Extract the (X, Y) coordinate from the center of the cell holding the provided text.  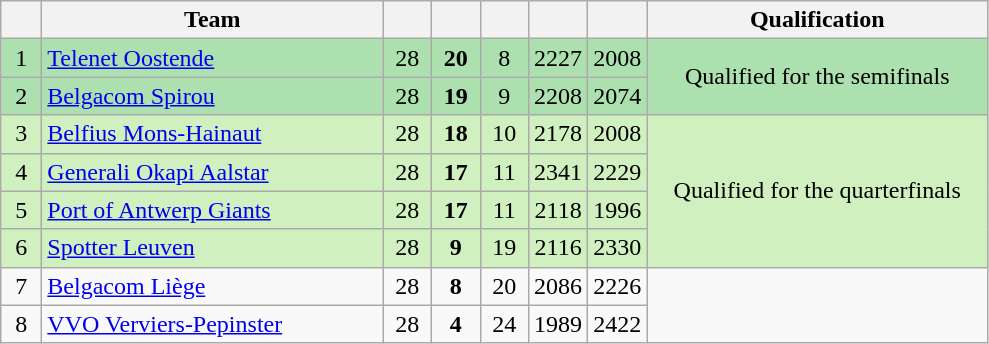
Qualified for the semifinals (818, 77)
2229 (618, 172)
5 (22, 210)
2086 (558, 286)
Qualified for the quarterfinals (818, 191)
Team (212, 20)
1 (22, 58)
24 (504, 324)
1996 (618, 210)
2226 (618, 286)
Qualification (818, 20)
Belgacom Liège (212, 286)
2330 (618, 248)
Spotter Leuven (212, 248)
Generali Okapi Aalstar (212, 172)
7 (22, 286)
Belfius Mons-Hainaut (212, 134)
2 (22, 96)
3 (22, 134)
18 (456, 134)
2208 (558, 96)
2227 (558, 58)
2074 (618, 96)
VVO Verviers-Pepinster (212, 324)
2118 (558, 210)
Port of Antwerp Giants (212, 210)
1989 (558, 324)
Belgacom Spirou (212, 96)
2341 (558, 172)
2116 (558, 248)
2178 (558, 134)
10 (504, 134)
6 (22, 248)
Telenet Oostende (212, 58)
2422 (618, 324)
